Extract the (x, y) coordinate from the center of the cell holding the provided text.  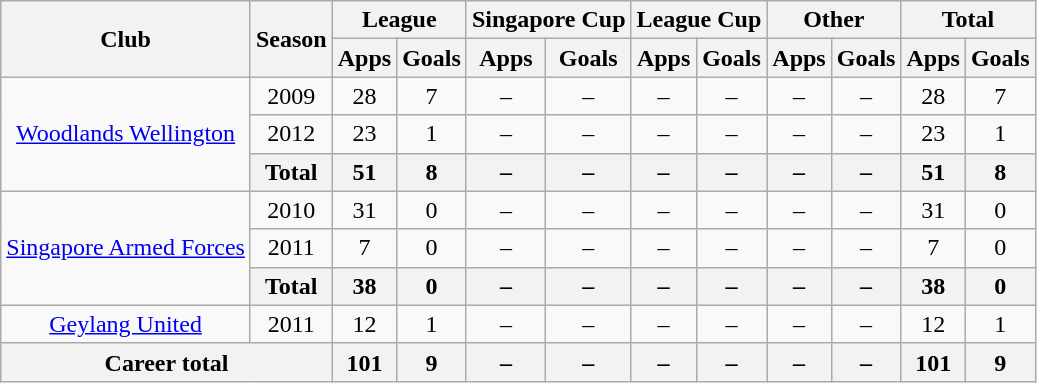
2012 (291, 134)
Club (126, 39)
2010 (291, 210)
League (399, 20)
2009 (291, 96)
Season (291, 39)
Singapore Cup (548, 20)
Other (834, 20)
Geylang United (126, 324)
Career total (166, 362)
Woodlands Wellington (126, 134)
Singapore Armed Forces (126, 248)
League Cup (699, 20)
